Scan for the cell matching the given text and deliver its [x, y] coordinate at center. 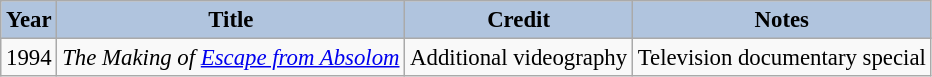
Credit [519, 20]
Year [29, 20]
Television documentary special [782, 58]
Notes [782, 20]
Title [231, 20]
Additional videography [519, 58]
The Making of Escape from Absolom [231, 58]
1994 [29, 58]
